Pinpoint the cell where the given text exists, returning its [x, y] midpoint coordinate. 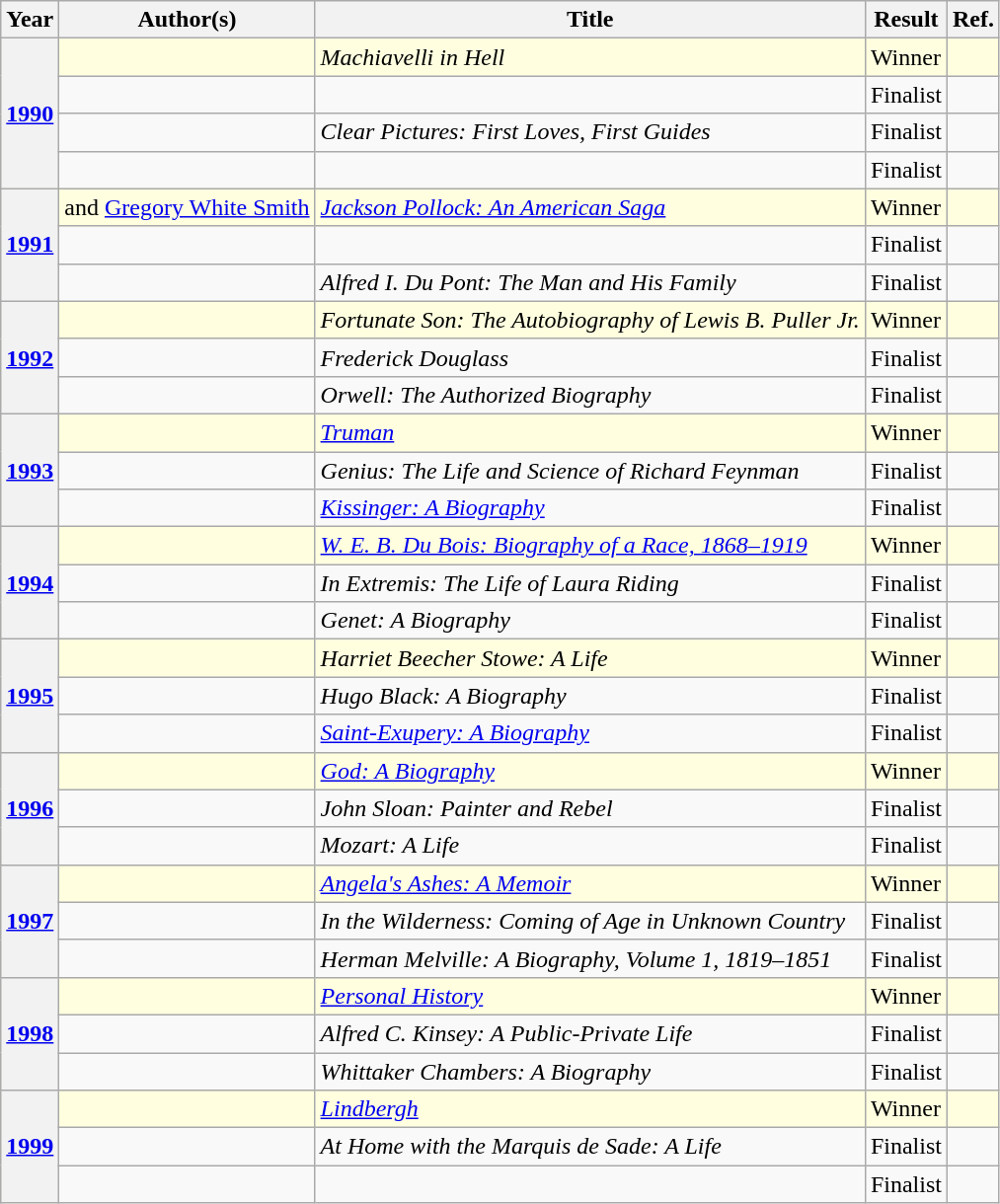
Alfred I. Du Pont: The Man and His Family [590, 282]
Herman Melville: A Biography, Volume 1, 1819–1851 [590, 958]
Machiavelli in Hell [590, 57]
Hugo Black: A Biography [590, 696]
and Gregory White Smith [188, 207]
1997 [30, 921]
Clear Pictures: First Loves, First Guides [590, 132]
1993 [30, 470]
Year [30, 20]
In Extremis: The Life of Laura Riding [590, 583]
Orwell: The Authorized Biography [590, 395]
Title [590, 20]
1992 [30, 357]
In the Wilderness: Coming of Age in Unknown Country [590, 921]
Harriet Beecher Stowe: A Life [590, 658]
W. E. B. Du Bois: Biography of a Race, 1868–1919 [590, 546]
Jackson Pollock: An American Saga [590, 207]
Genet: A Biography [590, 621]
Result [906, 20]
Fortunate Son: The Autobiography of Lewis B. Puller Jr. [590, 320]
Whittaker Chambers: A Biography [590, 1071]
Author(s) [188, 20]
John Sloan: Painter and Rebel [590, 808]
Mozart: A Life [590, 846]
1996 [30, 808]
Saint-Exupery: A Biography [590, 733]
At Home with the Marquis de Sade: A Life [590, 1147]
1994 [30, 583]
Personal History [590, 996]
Ref. [973, 20]
Alfred C. Kinsey: A Public-Private Life [590, 1033]
1991 [30, 245]
1995 [30, 696]
1999 [30, 1147]
Genius: The Life and Science of Richard Feynman [590, 471]
Angela's Ashes: A Memoir [590, 883]
Lindbergh [590, 1109]
God: A Biography [590, 771]
Truman [590, 432]
1990 [30, 113]
1998 [30, 1033]
Kissinger: A Biography [590, 508]
Frederick Douglass [590, 357]
